Identify which cell holds the provided text, then report its [X, Y] central coordinate. 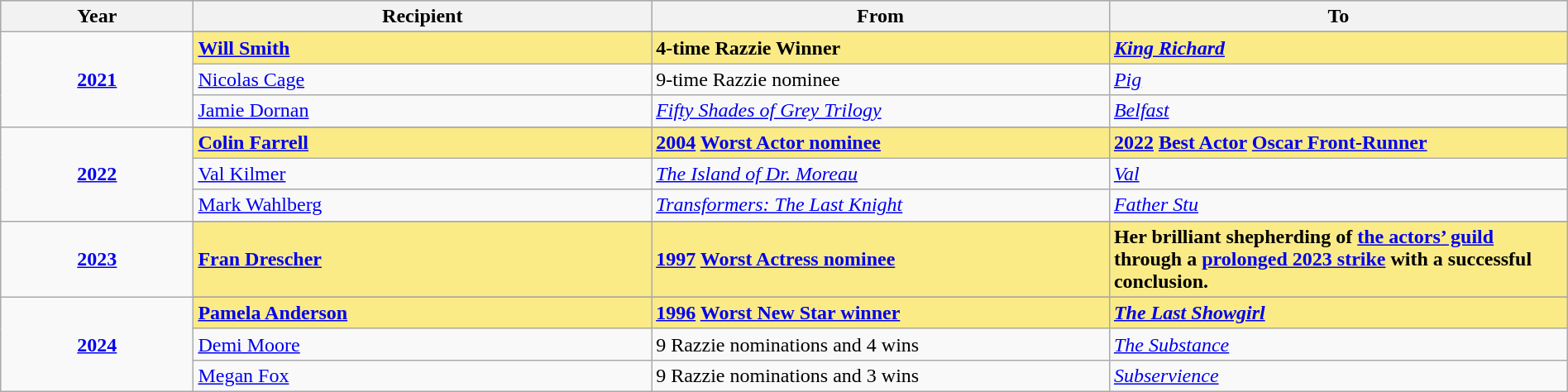
Will Smith [423, 48]
The Last Showgirl [1338, 313]
Val [1338, 174]
Jamie Dornan [423, 111]
Demi Moore [423, 344]
Fifty Shades of Grey Trilogy [881, 111]
2022 Best Actor Oscar Front-Runner [1338, 142]
Mark Wahlberg [423, 205]
1996 Worst New Star winner [881, 313]
2023 [98, 259]
Belfast [1338, 111]
Transformers: The Last Knight [881, 205]
Pamela Anderson [423, 313]
Year [98, 17]
4-time Razzie Winner [881, 48]
2021 [98, 79]
2004 Worst Actor nominee [881, 142]
Fran Drescher [423, 259]
Father Stu [1338, 205]
Recipient [423, 17]
Her brilliant shepherding of the actors’ guild through a prolonged 2023 strike with a successful conclusion. [1338, 259]
2024 [98, 344]
Pig [1338, 79]
9 Razzie nominations and 3 wins [881, 375]
Val Kilmer [423, 174]
King Richard [1338, 48]
9 Razzie nominations and 4 wins [881, 344]
To [1338, 17]
2022 [98, 174]
From [881, 17]
Nicolas Cage [423, 79]
9-time Razzie nominee [881, 79]
Megan Fox [423, 375]
Subservience [1338, 375]
The Island of Dr. Moreau [881, 174]
Colin Farrell [423, 142]
1997 Worst Actress nominee [881, 259]
The Substance [1338, 344]
